Return (X, Y) of the center of cell containing provided text 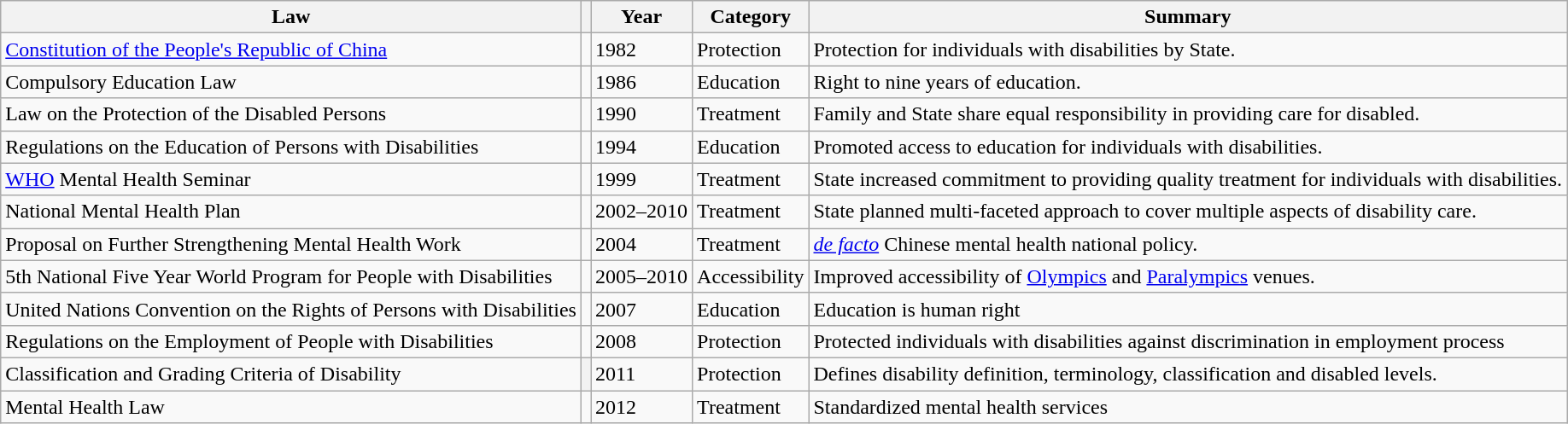
1994 (642, 147)
Mental Health Law (291, 407)
National Mental Health Plan (291, 212)
Regulations on the Employment of People with Disabilities (291, 341)
2012 (642, 407)
Protected individuals with disabilities against discrimination in employment process (1188, 341)
State planned multi-faceted approach to cover multiple aspects of disability care. (1188, 212)
2004 (642, 244)
Accessibility (751, 276)
Category (751, 17)
Family and State share equal responsibility in providing care for disabled. (1188, 114)
Proposal on Further Strengthening Mental Health Work (291, 244)
Constitution of the People's Republic of China (291, 49)
1982 (642, 49)
2008 (642, 341)
2002–2010 (642, 212)
Standardized mental health services (1188, 407)
de facto Chinese mental health national policy. (1188, 244)
Right to nine years of education. (1188, 82)
2011 (642, 374)
Law on the Protection of the Disabled Persons (291, 114)
WHO Mental Health Seminar (291, 179)
Summary (1188, 17)
Regulations on the Education of Persons with Disabilities (291, 147)
Education is human right (1188, 309)
Protection for individuals with disabilities by State. (1188, 49)
Improved accessibility of Olympics and Paralympics venues. (1188, 276)
1990 (642, 114)
Classification and Grading Criteria of Disability (291, 374)
1986 (642, 82)
1999 (642, 179)
2005–2010 (642, 276)
Compulsory Education Law (291, 82)
5th National Five Year World Program for People with Disabilities (291, 276)
Defines disability definition, terminology, classification and disabled levels. (1188, 374)
2007 (642, 309)
United Nations Convention on the Rights of Persons with Disabilities (291, 309)
Year (642, 17)
Promoted access to education for individuals with disabilities. (1188, 147)
State increased commitment to providing quality treatment for individuals with disabilities. (1188, 179)
Law (291, 17)
